Return [X, Y] of the center of cell containing provided text 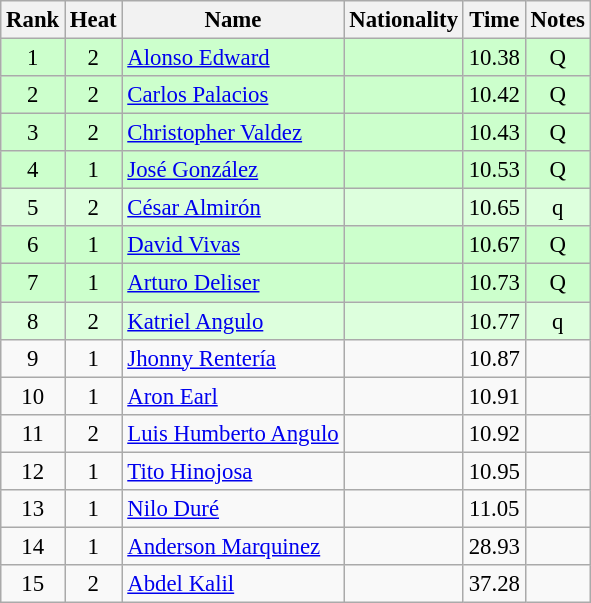
Alonso Edward [233, 58]
3 [33, 133]
Carlos Palacios [233, 95]
Anderson Marquinez [233, 546]
4 [33, 170]
13 [33, 509]
Katriel Angulo [233, 321]
7 [33, 283]
12 [33, 471]
Aron Earl [233, 396]
Time [494, 20]
10 [33, 396]
37.28 [494, 584]
15 [33, 584]
Jhonny Rentería [233, 358]
6 [33, 245]
10.95 [494, 471]
10.38 [494, 58]
10.42 [494, 95]
5 [33, 208]
10.77 [494, 321]
10.92 [494, 433]
11 [33, 433]
César Almirón [233, 208]
Nilo Duré [233, 509]
14 [33, 546]
11.05 [494, 509]
Luis Humberto Angulo [233, 433]
David Vivas [233, 245]
Notes [558, 20]
10.73 [494, 283]
10.91 [494, 396]
Heat [94, 20]
10.53 [494, 170]
10.87 [494, 358]
10.43 [494, 133]
Arturo Deliser [233, 283]
8 [33, 321]
Rank [33, 20]
9 [33, 358]
Tito Hinojosa [233, 471]
José González [233, 170]
Christopher Valdez [233, 133]
10.67 [494, 245]
Nationality [404, 20]
10.65 [494, 208]
28.93 [494, 546]
Name [233, 20]
Abdel Kalil [233, 584]
